Output the [X, Y] coordinate of the center of the cell containing the given text.  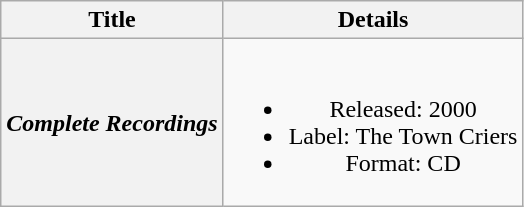
Released: 2000Label: The Town CriersFormat: CD [373, 122]
Complete Recordings [112, 122]
Details [373, 20]
Title [112, 20]
